Locate the cell with the specified text and output its [X, Y] center coordinate. 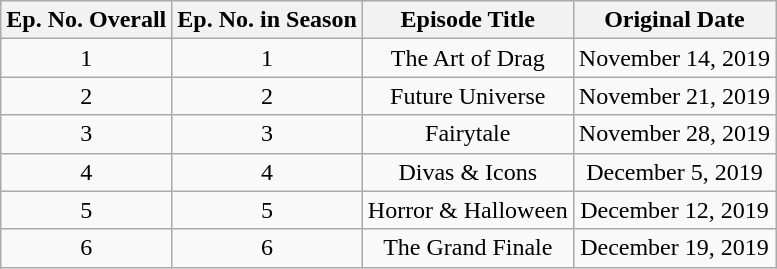
Original Date [674, 20]
Divas & Icons [468, 172]
Future Universe [468, 96]
December 5, 2019 [674, 172]
Episode Title [468, 20]
Ep. No. Overall [86, 20]
November 21, 2019 [674, 96]
November 28, 2019 [674, 134]
Ep. No. in Season [267, 20]
December 19, 2019 [674, 248]
Fairytale [468, 134]
The Art of Drag [468, 58]
The Grand Finale [468, 248]
December 12, 2019 [674, 210]
Horror & Halloween [468, 210]
November 14, 2019 [674, 58]
